Return the [x, y] coordinate for the center point of the cell that contains the specified text.  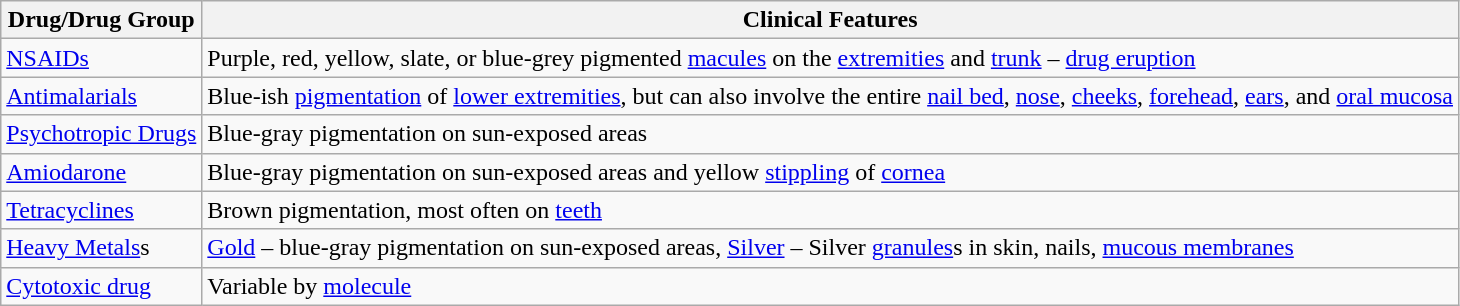
Blue-gray pigmentation on sun-exposed areas and yellow stippling of cornea [830, 172]
Drug/Drug Group [102, 20]
Blue-ish pigmentation of lower extremities, but can also involve the entire nail bed, nose, cheeks, forehead, ears, and oral mucosa [830, 96]
Cytotoxic drug [102, 286]
Blue-gray pigmentation on sun-exposed areas [830, 134]
Tetracyclines [102, 210]
Purple, red, yellow, slate, or blue-grey pigmented macules on the extremities and trunk – drug eruption [830, 58]
Gold – blue-gray pigmentation on sun-exposed areas, Silver – Silver granuless in skin, nails, mucous membranes [830, 248]
Brown pigmentation, most often on teeth [830, 210]
Heavy Metalss [102, 248]
Variable by molecule [830, 286]
Psychotropic Drugs [102, 134]
NSAIDs [102, 58]
Amiodarone [102, 172]
Clinical Features [830, 20]
Antimalarials [102, 96]
